Output the (x, y) coordinate of the center of the cell containing the given text.  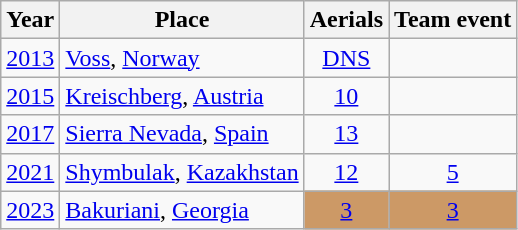
2013 (30, 58)
10 (346, 96)
13 (346, 134)
Bakuriani, Georgia (182, 210)
2017 (30, 134)
Kreischberg, Austria (182, 96)
Aerials (346, 20)
DNS (346, 58)
Place (182, 20)
12 (346, 172)
2015 (30, 96)
2023 (30, 210)
Team event (453, 20)
5 (453, 172)
Voss, Norway (182, 58)
2021 (30, 172)
Year (30, 20)
Shymbulak, Kazakhstan (182, 172)
Sierra Nevada, Spain (182, 134)
